For the text-containing cell, return its midpoint in (x, y) coordinate format. 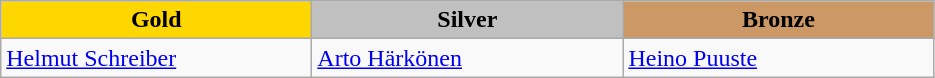
Silver (468, 20)
Arto Härkönen (468, 58)
Helmut Schreiber (156, 58)
Gold (156, 20)
Bronze (778, 20)
Heino Puuste (778, 58)
